Scan for the cell matching the given text and deliver its [X, Y] coordinate at center. 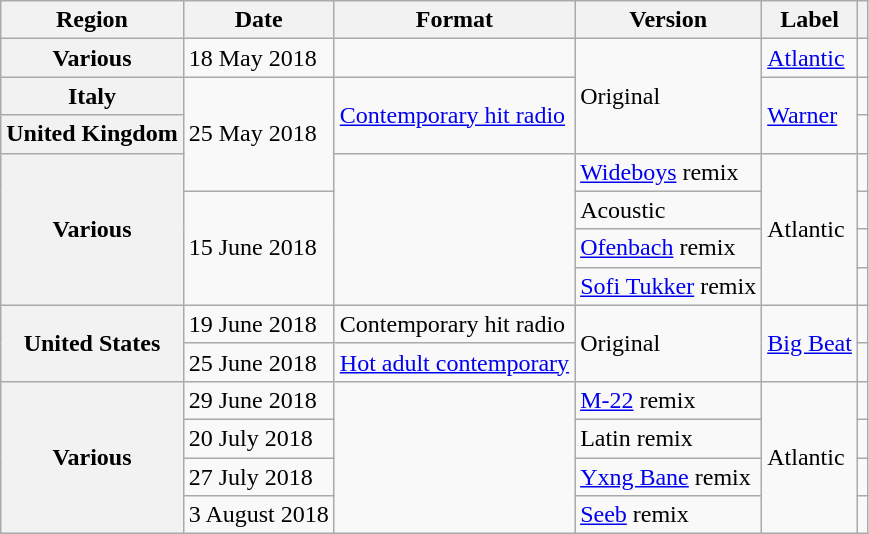
27 July 2018 [258, 477]
29 June 2018 [258, 400]
Latin remix [668, 438]
25 May 2018 [258, 134]
Sofi Tukker remix [668, 286]
19 June 2018 [258, 324]
15 June 2018 [258, 248]
18 May 2018 [258, 58]
25 June 2018 [258, 362]
United States [92, 343]
M-22 remix [668, 400]
Region [92, 20]
Format [454, 20]
Seeb remix [668, 515]
Label [810, 20]
20 July 2018 [258, 438]
Acoustic [668, 210]
Italy [92, 96]
United Kingdom [92, 134]
Yxng Bane remix [668, 477]
3 August 2018 [258, 515]
Hot adult contemporary [454, 362]
Date [258, 20]
Big Beat [810, 343]
Wideboys remix [668, 172]
Version [668, 20]
Ofenbach remix [668, 248]
Warner [810, 115]
